Determine the [x, y] coordinate at the center of the cell enclosing the given text.  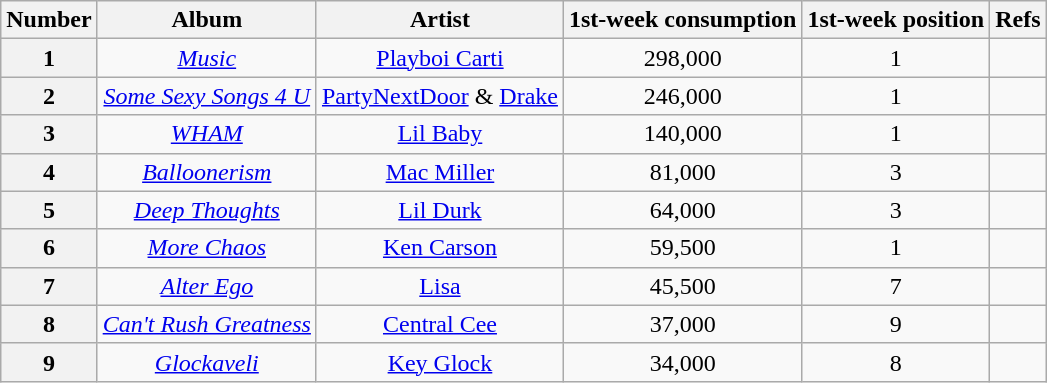
Alter Ego [206, 286]
Ken Carson [440, 248]
1st-week consumption [682, 20]
PartyNextDoor & Drake [440, 96]
Deep Thoughts [206, 210]
Glockaveli [206, 362]
Album [206, 20]
More Chaos [206, 248]
WHAM [206, 134]
Central Cee [440, 324]
Balloonerism [206, 172]
5 [49, 210]
298,000 [682, 58]
4 [49, 172]
Some Sexy Songs 4 U [206, 96]
Refs [1018, 20]
45,500 [682, 286]
Can't Rush Greatness [206, 324]
Lil Durk [440, 210]
Lisa [440, 286]
Artist [440, 20]
1st-week position [896, 20]
Key Glock [440, 362]
64,000 [682, 210]
37,000 [682, 324]
Lil Baby [440, 134]
34,000 [682, 362]
81,000 [682, 172]
246,000 [682, 96]
140,000 [682, 134]
Mac Miller [440, 172]
59,500 [682, 248]
2 [49, 96]
Music [206, 58]
6 [49, 248]
Number [49, 20]
Playboi Carti [440, 58]
